For the text-containing cell, return its midpoint in (x, y) coordinate format. 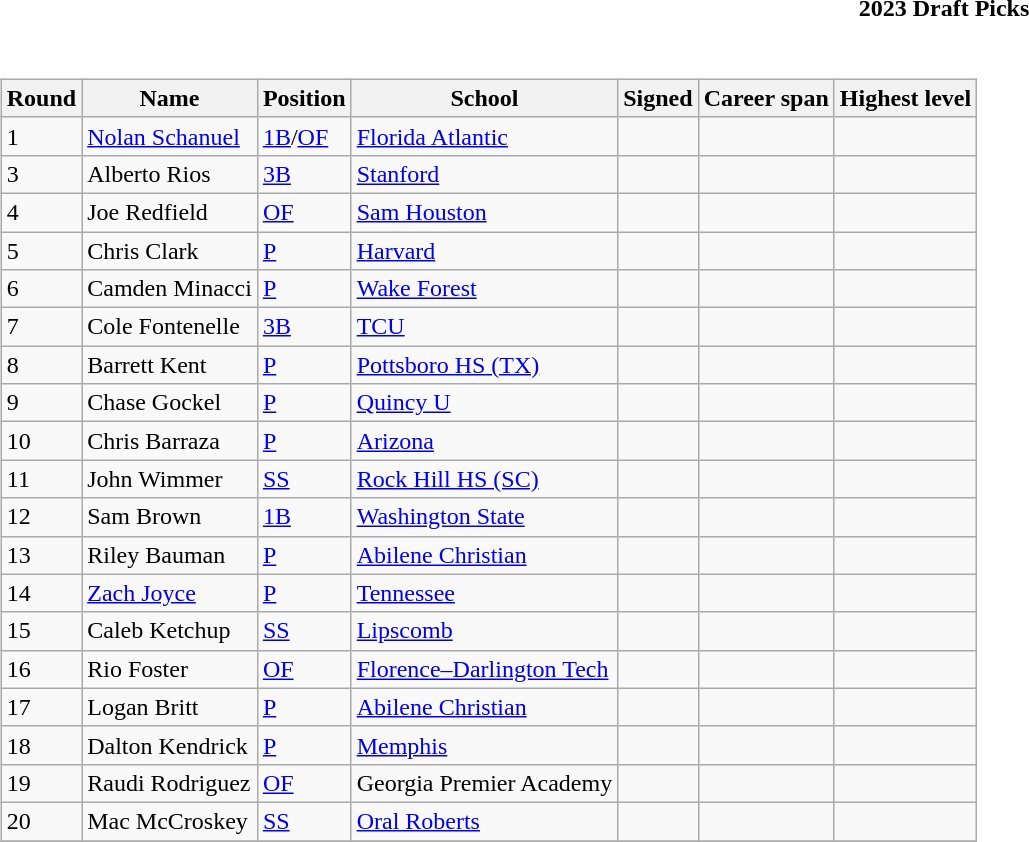
Chris Clark (170, 251)
6 (41, 289)
1B/OF (304, 136)
1 (41, 136)
Mac McCroskey (170, 821)
5 (41, 251)
Signed (658, 98)
14 (41, 593)
Position (304, 98)
Zach Joyce (170, 593)
Sam Brown (170, 517)
Nolan Schanuel (170, 136)
Tennessee (484, 593)
Caleb Ketchup (170, 631)
Quincy U (484, 403)
8 (41, 365)
Chris Barraza (170, 441)
7 (41, 327)
Riley Bauman (170, 555)
Logan Britt (170, 707)
Florence–Darlington Tech (484, 669)
13 (41, 555)
Rio Foster (170, 669)
John Wimmer (170, 479)
Joe Redfield (170, 212)
17 (41, 707)
Memphis (484, 745)
4 (41, 212)
Dalton Kendrick (170, 745)
Rock Hill HS (SC) (484, 479)
Harvard (484, 251)
20 (41, 821)
3 (41, 174)
TCU (484, 327)
Wake Forest (484, 289)
Georgia Premier Academy (484, 783)
16 (41, 669)
Alberto Rios (170, 174)
Oral Roberts (484, 821)
Lipscomb (484, 631)
9 (41, 403)
Pottsboro HS (TX) (484, 365)
Round (41, 98)
Highest level (905, 98)
11 (41, 479)
Cole Fontenelle (170, 327)
Raudi Rodriguez (170, 783)
Florida Atlantic (484, 136)
Chase Gockel (170, 403)
Camden Minacci (170, 289)
18 (41, 745)
10 (41, 441)
School (484, 98)
Sam Houston (484, 212)
Stanford (484, 174)
Barrett Kent (170, 365)
19 (41, 783)
15 (41, 631)
Washington State (484, 517)
Arizona (484, 441)
Career span (766, 98)
1B (304, 517)
Name (170, 98)
12 (41, 517)
